Scan for the cell matching the given text and deliver its [x, y] coordinate at center. 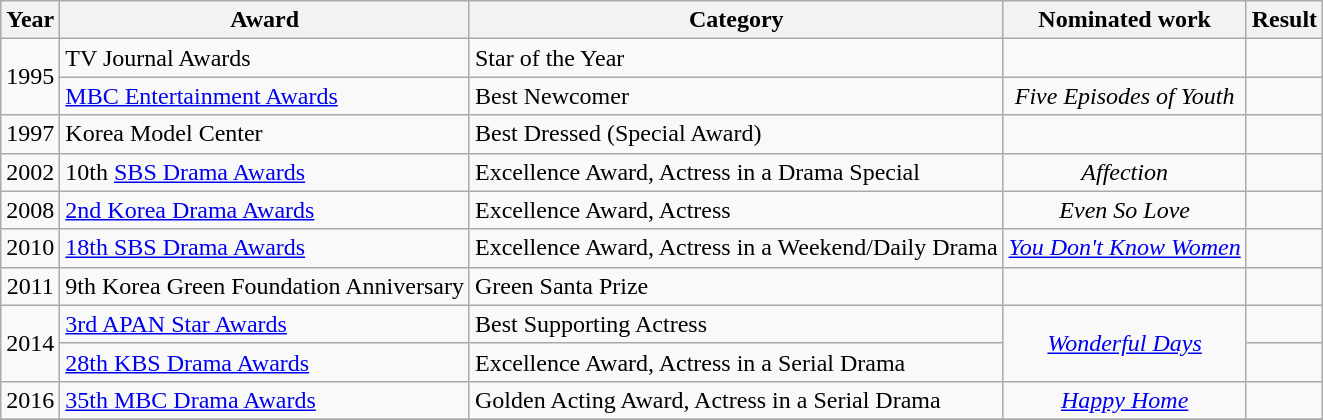
Green Santa Prize [736, 286]
Year [30, 20]
1997 [30, 134]
3rd APAN Star Awards [265, 324]
2002 [30, 172]
10th SBS Drama Awards [265, 172]
Excellence Award, Actress in a Serial Drama [736, 362]
TV Journal Awards [265, 58]
2016 [30, 400]
Korea Model Center [265, 134]
Result [1284, 20]
Star of the Year [736, 58]
Best Dressed (Special Award) [736, 134]
28th KBS Drama Awards [265, 362]
Award [265, 20]
Golden Acting Award, Actress in a Serial Drama [736, 400]
You Don't Know Women [1124, 248]
9th Korea Green Foundation Anniversary [265, 286]
MBC Entertainment Awards [265, 96]
Nominated work [1124, 20]
Happy Home [1124, 400]
Excellence Award, Actress in a Drama Special [736, 172]
2011 [30, 286]
1995 [30, 77]
2010 [30, 248]
Excellence Award, Actress [736, 210]
Wonderful Days [1124, 343]
2008 [30, 210]
Category [736, 20]
35th MBC Drama Awards [265, 400]
Excellence Award, Actress in a Weekend/Daily Drama [736, 248]
18th SBS Drama Awards [265, 248]
Five Episodes of Youth [1124, 96]
Affection [1124, 172]
2nd Korea Drama Awards [265, 210]
Even So Love [1124, 210]
2014 [30, 343]
Best Newcomer [736, 96]
Best Supporting Actress [736, 324]
